Return (X, Y) of the center of cell containing provided text 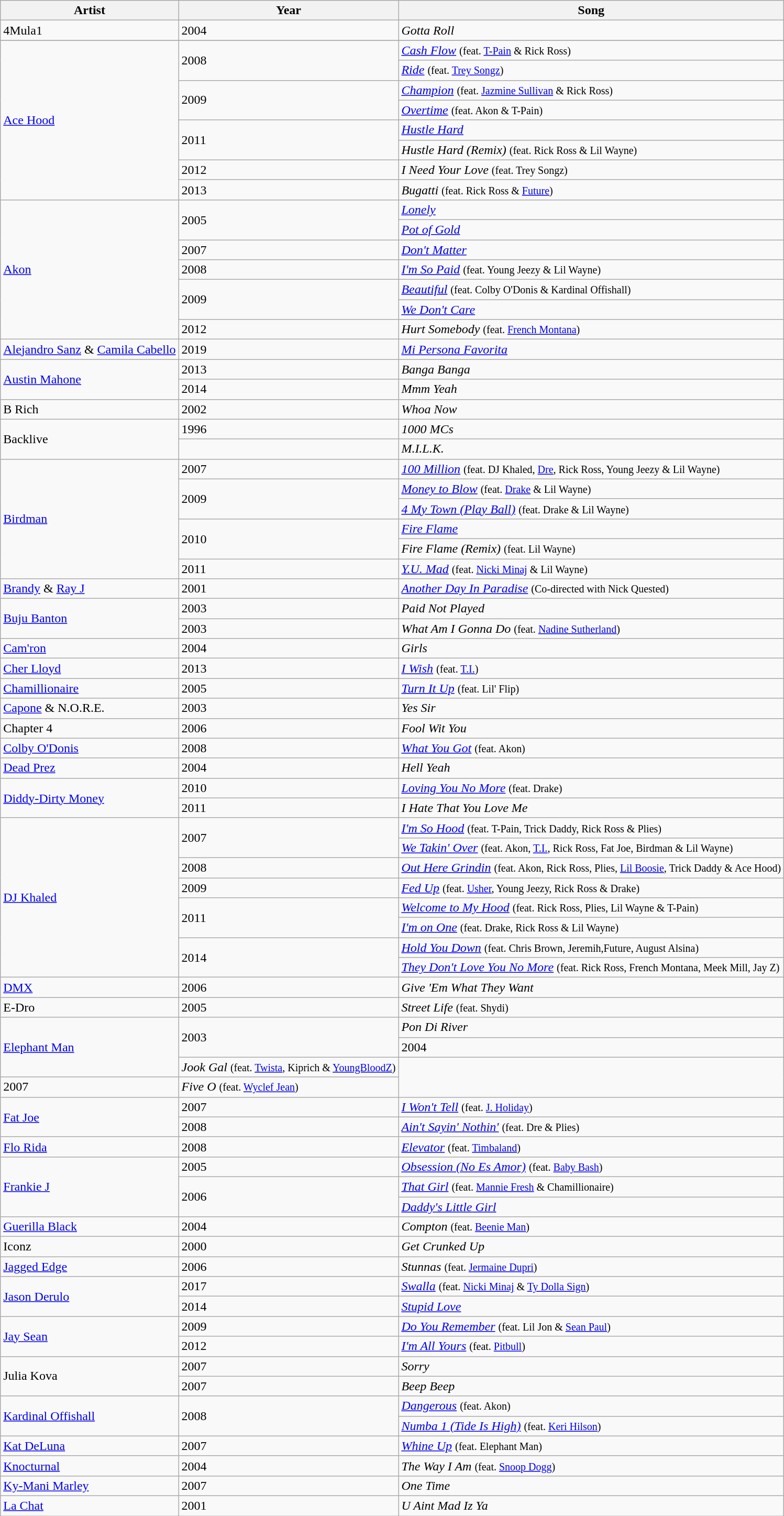
Paid Not Played (591, 609)
2019 (289, 349)
Overtime (feat. Akon & T-Pain) (591, 110)
Out Here Grindin (feat. Akon, Rick Ross, Plies, Lil Boosie, Trick Daddy & Ace Hood) (591, 867)
2017 (289, 1287)
I Need Your Love (feat. Trey Songz) (591, 170)
100 Million (feat. DJ Khaled, Dre, Rick Ross, Young Jeezy & Lil Wayne) (591, 469)
1000 MCs (591, 429)
One Time (591, 1486)
Y.U. Mad (feat. Nicki Minaj & Lil Wayne) (591, 568)
We Takin' Over (feat. Akon, T.I., Rick Ross, Fat Joe, Birdman & Lil Wayne) (591, 848)
Get Crunked Up (591, 1247)
What Am I Gonna Do (feat. Nadine Sutherland) (591, 629)
Hell Yeah (591, 768)
Mi Persona Favorita (591, 349)
What You Got (feat. Akon) (591, 748)
Chamillionaire (90, 688)
Whoa Now (591, 409)
Capone & N.O.R.E. (90, 708)
We Don't Care (591, 310)
Another Day In Paradise (Co-directed with Nick Quested) (591, 589)
Don't Matter (591, 250)
Kat DeLuna (90, 1446)
I Won't Tell (feat. J. Holiday) (591, 1107)
Cam'ron (90, 649)
Welcome to My Hood (feat. Rick Ross, Plies, Lil Wayne & T-Pain) (591, 908)
Bugatti (feat. Rick Ross & Future) (591, 190)
Pot of Gold (591, 229)
Do You Remember (feat. Lil Jon & Sean Paul) (591, 1326)
Yes Sir (591, 708)
Mmm Yeah (591, 389)
Jagged Edge (90, 1267)
Frankie J (90, 1187)
I'm So Paid (feat. Young Jeezy & Lil Wayne) (591, 270)
La Chat (90, 1506)
Stupid Love (591, 1306)
Colby O'Donis (90, 748)
Brandy & Ray J (90, 589)
The Way I Am (feat. Snoop Dogg) (591, 1466)
Julia Kova (90, 1376)
Street Life (feat. Shydi) (591, 1007)
I'm So Hood (feat. T-Pain, Trick Daddy, Rick Ross & Plies) (591, 828)
Loving You No More (feat. Drake) (591, 788)
Dead Prez (90, 768)
Chapter 4 (90, 728)
Swalla (feat. Nicki Minaj & Ty Dolla Sign) (591, 1287)
Hustle Hard (Remix) (feat. Rick Ross & Lil Wayne) (591, 150)
DMX (90, 987)
Elevator (feat. Timbaland) (591, 1147)
B Rich (90, 409)
Year (289, 10)
M.I.L.K. (591, 449)
Alejandro Sanz & Camila Cabello (90, 349)
I'm All Yours (feat. Pitbull) (591, 1346)
Daddy's Little Girl (591, 1206)
Gotta Roll (591, 30)
Sorry (591, 1366)
Backlive (90, 439)
Hold You Down (feat. Chris Brown, Jeremih,Future, August Alsina) (591, 948)
Fed Up (feat. Usher, Young Jeezy, Rick Ross & Drake) (591, 888)
Kardinal Offishall (90, 1416)
Fat Joe (90, 1117)
Jay Sean (90, 1336)
DJ Khaled (90, 897)
Pon Di River (591, 1027)
1996 (289, 429)
Elephant Man (90, 1047)
Hustle Hard (591, 130)
Guerilla Black (90, 1227)
Dangerous (feat. Akon) (591, 1406)
4Mula1 (90, 30)
Beautiful (feat. Colby O'Donis & Kardinal Offishall) (591, 290)
4 My Town (Play Ball) (feat. Drake & Lil Wayne) (591, 509)
Song (591, 10)
Jook Gal (feat. Twista, Kiprich & YoungBloodZ) (289, 1067)
Cher Lloyd (90, 668)
Give 'Em What They Want (591, 987)
Girls (591, 649)
Cash Flow (feat. T-Pain & Rick Ross) (591, 50)
Lonely (591, 210)
I Hate That You Love Me (591, 808)
I Wish (feat. T.I.) (591, 668)
Artist (90, 10)
Money to Blow (feat. Drake & Lil Wayne) (591, 489)
Beep Beep (591, 1386)
Compton (feat. Beenie Man) (591, 1227)
2000 (289, 1247)
Stunnas (feat. Jermaine Dupri) (591, 1267)
I'm on One (feat. Drake, Rick Ross & Lil Wayne) (591, 928)
Fire Flame (Remix) (feat. Lil Wayne) (591, 548)
Banga Banga (591, 369)
Birdman (90, 519)
Fool Wit You (591, 728)
Knocturnal (90, 1466)
Champion (feat. Jazmine Sullivan & Rick Ross) (591, 90)
U Aint Mad Iz Ya (591, 1506)
Akon (90, 269)
Ride (feat. Trey Songz) (591, 70)
Ky-Mani Marley (90, 1486)
Ace Hood (90, 120)
Fire Flame (591, 529)
Turn It Up (feat. Lil' Flip) (591, 688)
Jason Derulo (90, 1297)
E-Dro (90, 1007)
Ain't Sayin' Nothin' (feat. Dre & Plies) (591, 1127)
Diddy-Dirty Money (90, 798)
They Don't Love You No More (feat. Rick Ross, French Montana, Meek Mill, Jay Z) (591, 968)
Five O (feat. Wyclef Jean) (289, 1087)
2002 (289, 409)
Buju Banton (90, 619)
Obsession (No Es Amor) (feat. Baby Bash) (591, 1167)
That Girl (feat. Mannie Fresh & Chamillionaire) (591, 1187)
Hurt Somebody (feat. French Montana) (591, 329)
Flo Rida (90, 1147)
Whine Up (feat. Elephant Man) (591, 1446)
Numba 1 (Tide Is High) (feat. Keri Hilson) (591, 1426)
Austin Mahone (90, 379)
Iconz (90, 1247)
